Determine the [x, y] coordinate at the center of the cell enclosing the given text.  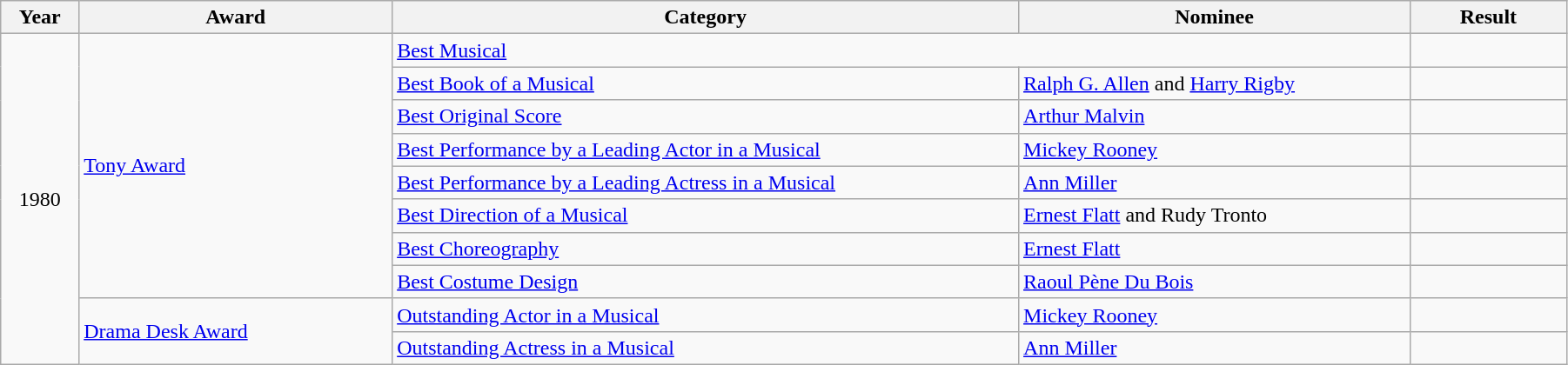
Award [236, 17]
Best Performance by a Leading Actress in a Musical [706, 182]
Best Musical [901, 50]
Best Direction of a Musical [706, 216]
Ernest Flatt [1215, 249]
Outstanding Actor in a Musical [706, 315]
Best Original Score [706, 116]
Year [40, 17]
Best Performance by a Leading Actor in a Musical [706, 149]
Drama Desk Award [236, 331]
Best Choreography [706, 249]
Arthur Malvin [1215, 116]
1980 [40, 200]
Tony Award [236, 166]
Result [1488, 17]
Best Costume Design [706, 282]
Best Book of a Musical [706, 83]
Raoul Pène Du Bois [1215, 282]
Nominee [1215, 17]
Category [706, 17]
Ralph G. Allen and Harry Rigby [1215, 83]
Ernest Flatt and Rudy Tronto [1215, 216]
Outstanding Actress in a Musical [706, 348]
